Extract the (X, Y) coordinate from the center of the cell holding the provided text.  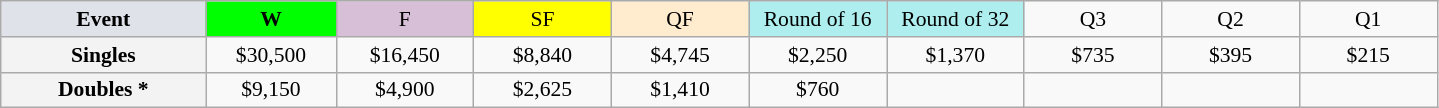
Q1 (1368, 19)
W (271, 19)
$4,900 (405, 90)
SF (543, 19)
$16,450 (405, 55)
Q2 (1231, 19)
$4,745 (680, 55)
$735 (1093, 55)
$395 (1231, 55)
Singles (104, 55)
QF (680, 19)
$215 (1368, 55)
$8,840 (543, 55)
$30,500 (271, 55)
$760 (818, 90)
Q3 (1093, 19)
Round of 16 (818, 19)
$9,150 (271, 90)
Doubles * (104, 90)
Round of 32 (955, 19)
$1,370 (955, 55)
$2,250 (818, 55)
F (405, 19)
$2,625 (543, 90)
$1,410 (680, 90)
Event (104, 19)
